Detect which cell encompasses the target text, then output its [X, Y] center coordinate. 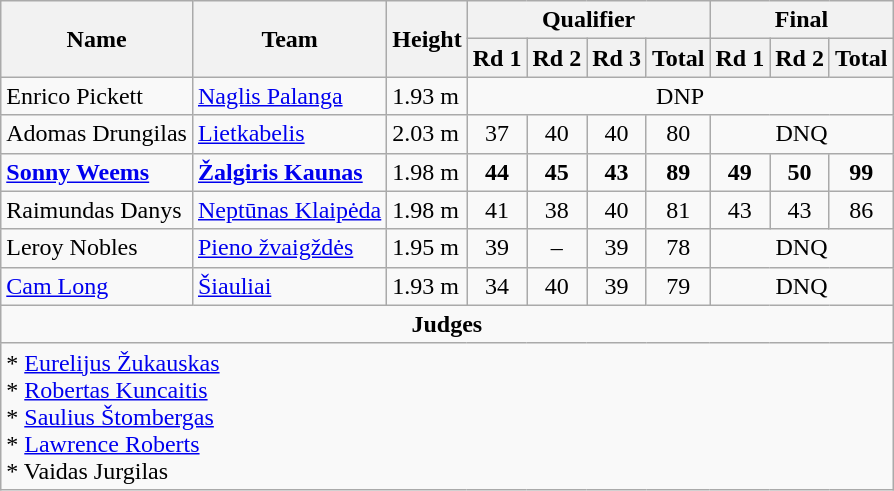
86 [861, 210]
– [557, 248]
89 [678, 172]
Name [97, 39]
45 [557, 172]
Final [802, 20]
38 [557, 210]
Sonny Weems [97, 172]
34 [497, 286]
Naglis Palanga [289, 96]
2.03 m [427, 134]
Enrico Pickett [97, 96]
DNP [680, 96]
78 [678, 248]
50 [800, 172]
Šiauliai [289, 286]
Judges [447, 324]
99 [861, 172]
79 [678, 286]
Height [427, 39]
Team [289, 39]
Lietkabelis [289, 134]
Leroy Nobles [97, 248]
Qualifier [588, 20]
Rd 3 [617, 58]
Adomas Drungilas [97, 134]
41 [497, 210]
Raimundas Danys [97, 210]
Neptūnas Klaipėda [289, 210]
80 [678, 134]
37 [497, 134]
49 [740, 172]
44 [497, 172]
Cam Long [97, 286]
81 [678, 210]
Pieno žvaigždės [289, 248]
* Eurelijus Žukauskas * Robertas Kuncaitis * Saulius Štombergas * Lawrence Roberts * Vaidas Jurgilas [447, 416]
Žalgiris Kaunas [289, 172]
1.95 m [427, 248]
